Provide the (x, y) coordinate of the cell's center where the given text is located.  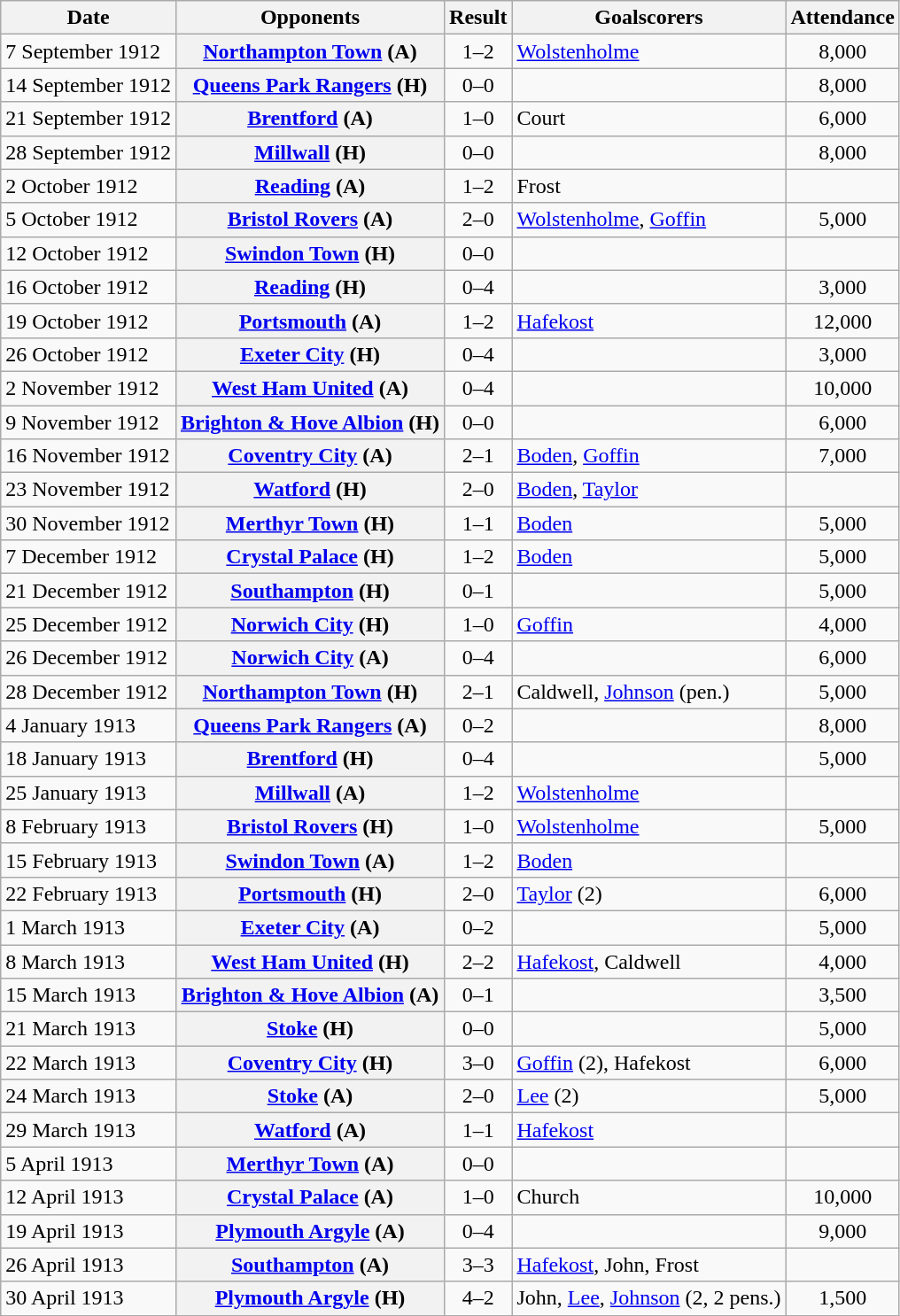
Plymouth Argyle (A) (310, 1231)
4 January 1913 (89, 725)
24 March 1913 (89, 1096)
Exeter City (H) (310, 354)
Watford (H) (310, 490)
Brighton & Hove Albion (A) (310, 995)
Goalscorers (648, 18)
7,000 (842, 456)
Portsmouth (A) (310, 321)
22 February 1913 (89, 894)
21 December 1912 (89, 591)
Reading (A) (310, 186)
19 April 1913 (89, 1231)
1 March 1913 (89, 927)
9 November 1912 (89, 422)
Stoke (A) (310, 1096)
Coventry City (H) (310, 1063)
5 October 1912 (89, 220)
Coventry City (A) (310, 456)
Queens Park Rangers (A) (310, 725)
29 March 1913 (89, 1130)
Lee (2) (648, 1096)
Stoke (H) (310, 1029)
Attendance (842, 18)
Church (648, 1197)
25 December 1912 (89, 624)
Northampton Town (A) (310, 51)
19 October 1912 (89, 321)
John, Lee, Johnson (2, 2 pens.) (648, 1298)
3–0 (478, 1063)
12,000 (842, 321)
26 April 1913 (89, 1265)
Norwich City (A) (310, 658)
30 April 1913 (89, 1298)
14 September 1912 (89, 85)
Swindon Town (H) (310, 253)
16 October 1912 (89, 287)
Court (648, 119)
8 February 1913 (89, 826)
9,000 (842, 1231)
15 February 1913 (89, 860)
Hafekost, John, Frost (648, 1265)
2 November 1912 (89, 388)
West Ham United (H) (310, 961)
21 September 1912 (89, 119)
16 November 1912 (89, 456)
Exeter City (A) (310, 927)
Bristol Rovers (H) (310, 826)
West Ham United (A) (310, 388)
Boden, Taylor (648, 490)
Merthyr Town (H) (310, 523)
Frost (648, 186)
1,500 (842, 1298)
Northampton Town (H) (310, 692)
3–3 (478, 1265)
Hafekost, Caldwell (648, 961)
12 April 1913 (89, 1197)
Crystal Palace (A) (310, 1197)
7 September 1912 (89, 51)
Goffin (648, 624)
Bristol Rovers (A) (310, 220)
Merthyr Town (A) (310, 1164)
Result (478, 18)
25 January 1913 (89, 793)
5 April 1913 (89, 1164)
7 December 1912 (89, 557)
Opponents (310, 18)
30 November 1912 (89, 523)
26 December 1912 (89, 658)
Queens Park Rangers (H) (310, 85)
Goffin (2), Hafekost (648, 1063)
Brentford (H) (310, 759)
Caldwell, Johnson (pen.) (648, 692)
Taylor (2) (648, 894)
Watford (A) (310, 1130)
Southampton (H) (310, 591)
8 March 1913 (89, 961)
26 October 1912 (89, 354)
Millwall (A) (310, 793)
28 December 1912 (89, 692)
Wolstenholme, Goffin (648, 220)
3,500 (842, 995)
Portsmouth (H) (310, 894)
Crystal Palace (H) (310, 557)
2 October 1912 (89, 186)
Plymouth Argyle (H) (310, 1298)
Brentford (A) (310, 119)
22 March 1913 (89, 1063)
21 March 1913 (89, 1029)
Date (89, 18)
Norwich City (H) (310, 624)
4–2 (478, 1298)
Boden, Goffin (648, 456)
18 January 1913 (89, 759)
12 October 1912 (89, 253)
28 September 1912 (89, 152)
Southampton (A) (310, 1265)
Reading (H) (310, 287)
Brighton & Hove Albion (H) (310, 422)
15 March 1913 (89, 995)
23 November 1912 (89, 490)
2–2 (478, 961)
Swindon Town (A) (310, 860)
Millwall (H) (310, 152)
